For the text-containing cell, return its midpoint in (X, Y) coordinate format. 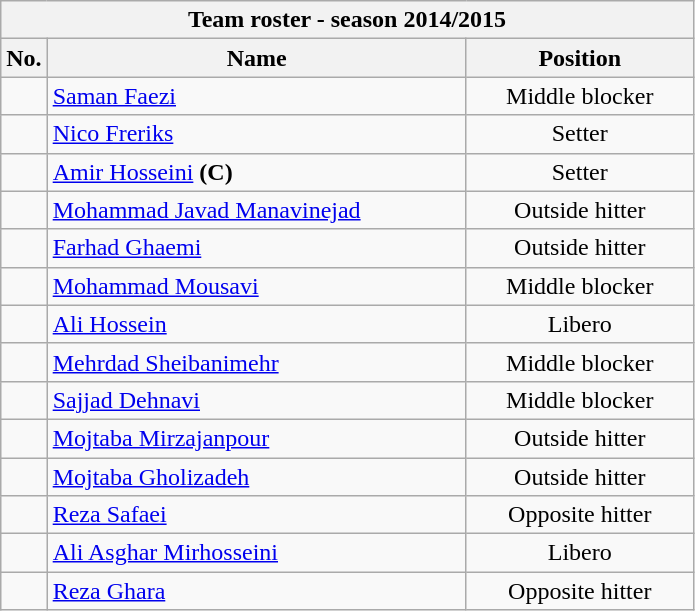
Mehrdad Sheibanimehr (256, 362)
Reza Ghara (256, 591)
Nico Freriks (256, 134)
Ali Hossein (256, 324)
Mojtaba Gholizadeh (256, 477)
Team roster - season 2014/2015 (348, 20)
Ali Asghar Mirhosseini (256, 553)
Saman Faezi (256, 96)
Amir Hosseini (C) (256, 172)
Name (256, 58)
Reza Safaei (256, 515)
Mohammad Javad Manavinejad (256, 210)
Sajjad Dehnavi (256, 400)
Position (580, 58)
No. (24, 58)
Farhad Ghaemi (256, 248)
Mojtaba Mirzajanpour (256, 438)
Mohammad Mousavi (256, 286)
